Capture the cell that displays the provided text and extract its (x, y) central coordinate. 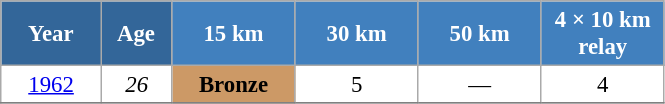
26 (136, 85)
— (480, 85)
1962 (52, 85)
Age (136, 34)
50 km (480, 34)
Year (52, 34)
30 km (356, 34)
15 km (234, 34)
4 × 10 km relay (602, 34)
Bronze (234, 85)
4 (602, 85)
5 (356, 85)
